Determine the (x, y) coordinate at the center of the cell enclosing the given text.  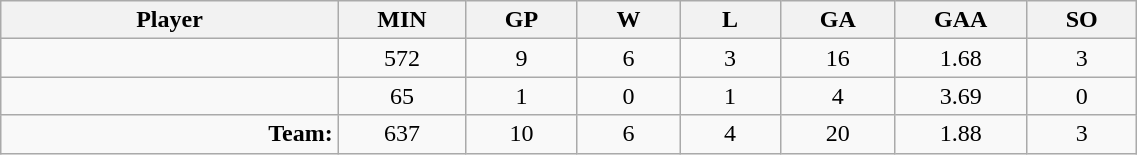
3.69 (961, 96)
GA (838, 20)
L (730, 20)
MIN (402, 20)
GP (522, 20)
1.88 (961, 134)
Player (170, 20)
GAA (961, 20)
16 (838, 58)
Team: (170, 134)
572 (402, 58)
9 (522, 58)
65 (402, 96)
10 (522, 134)
20 (838, 134)
637 (402, 134)
1.68 (961, 58)
W (628, 20)
SO (1081, 20)
